Determine the (X, Y) coordinate at the center of the cell enclosing the given text.  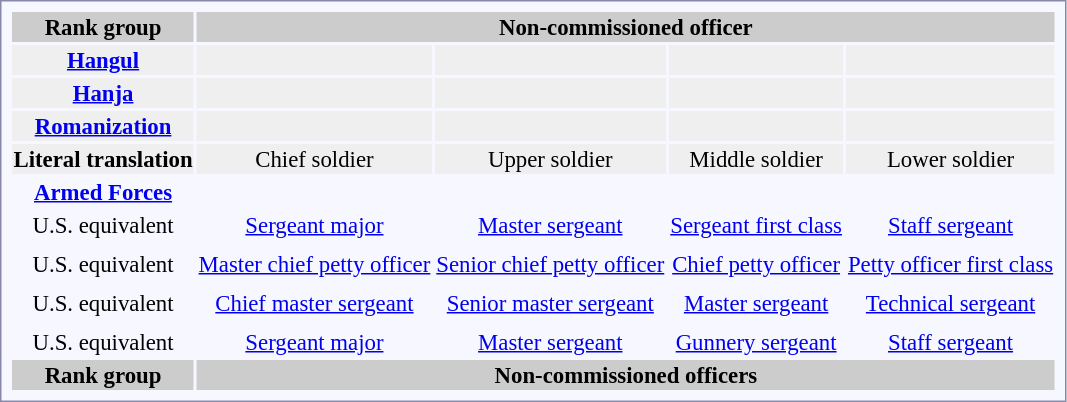
Chief soldier (314, 159)
Hangul (103, 60)
Senior chief petty officer (550, 264)
Non-commissioned officer (626, 27)
Chief master sergeant (314, 303)
Chief petty officer (756, 264)
Technical sergeant (950, 303)
Lower soldier (950, 159)
Literal translation (103, 159)
Master chief petty officer (314, 264)
Romanization (103, 126)
Non-commissioned officers (626, 375)
Hanja (103, 93)
Gunnery sergeant (756, 342)
Senior master sergeant (550, 303)
Armed Forces (103, 192)
Sergeant first class (756, 225)
Middle soldier (756, 159)
Upper soldier (550, 159)
Petty officer first class (950, 264)
